Determine the [x, y] coordinate at the center of the cell enclosing the given text.  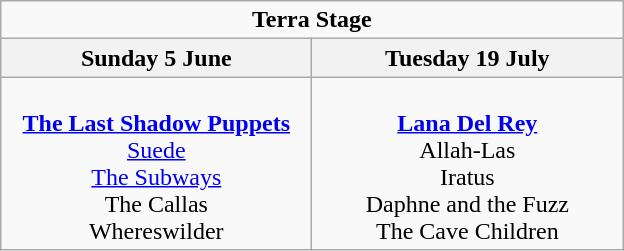
The Last Shadow Puppets Suede The Subways The Callas Whereswilder [156, 164]
Tuesday 19 July [468, 58]
Lana Del Rey Allah-Las Iratus Daphne and the Fuzz The Cave Children [468, 164]
Terra Stage [312, 20]
Sunday 5 June [156, 58]
